Capture the cell that displays the provided text and extract its [X, Y] central coordinate. 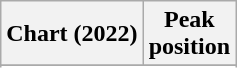
Chart (2022) [72, 34]
Peakposition [189, 34]
